Return the [x, y] coordinate for the center point of the cell that contains the specified text.  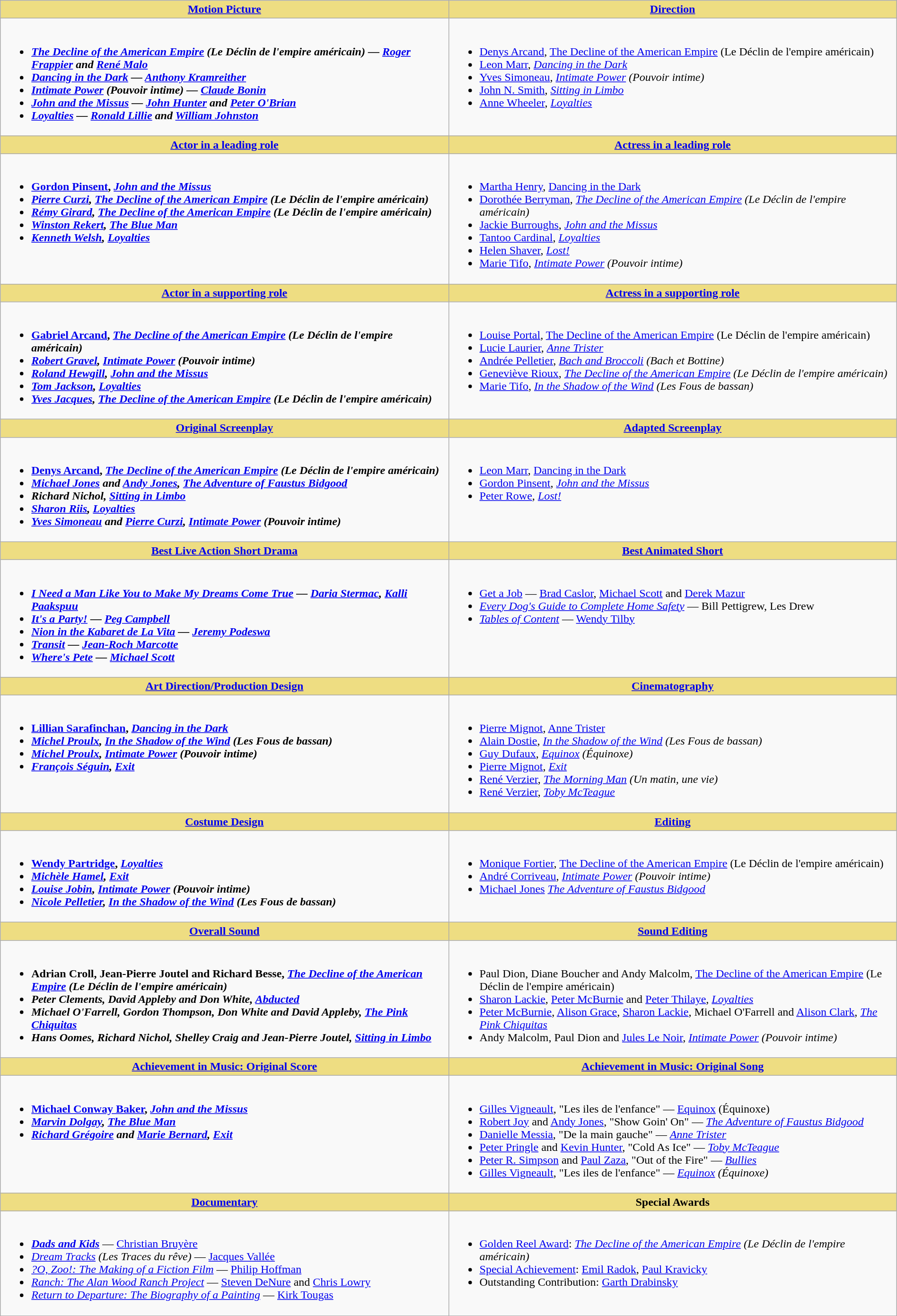
Leon Marr, Dancing in the DarkGordon Pinsent, John and the MissusPeter Rowe, Lost! [673, 489]
Costume Design [224, 822]
Motion Picture [224, 9]
Art Direction/Production Design [224, 686]
Best Live Action Short Drama [224, 551]
Achievement in Music: Original Score [224, 1067]
Special Awards [673, 1202]
Best Animated Short [673, 551]
Editing [673, 822]
Original Screenplay [224, 428]
Overall Sound [224, 931]
Actor in a supporting role [224, 293]
Adapted Screenplay [673, 428]
Documentary [224, 1202]
Direction [673, 9]
Actress in a supporting role [673, 293]
Actress in a leading role [673, 145]
Michael Conway Baker, John and the MissusMarvin Dolgay, The Blue ManRichard Grégoire and Marie Bernard, Exit [224, 1134]
Actor in a leading role [224, 145]
Sound Editing [673, 931]
Cinematography [673, 686]
Achievement in Music: Original Song [673, 1067]
